Capture the cell that displays the provided text and extract its (X, Y) central coordinate. 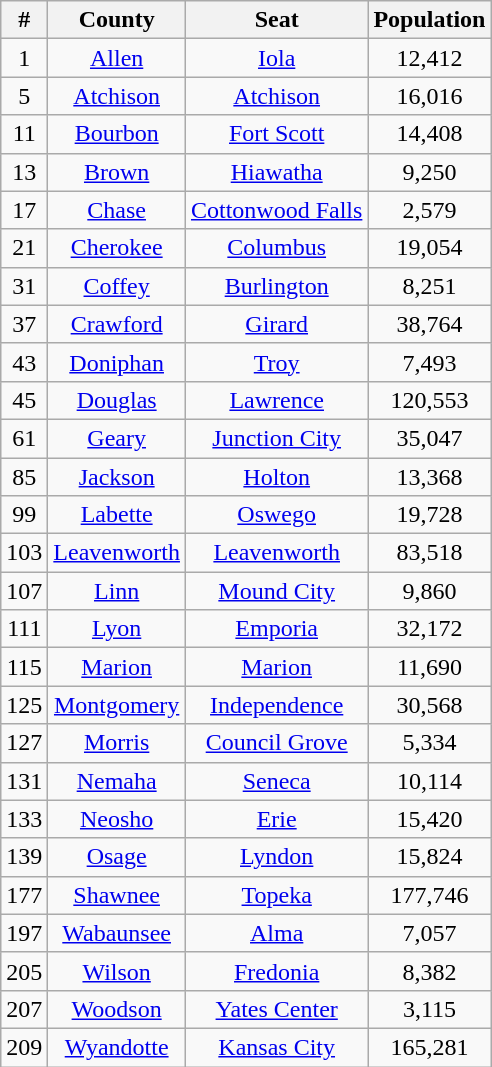
Population (430, 20)
Linn (117, 591)
Wyandotte (117, 1047)
Alma (276, 933)
Oswego (276, 515)
Kansas City (276, 1047)
12,412 (430, 58)
13 (24, 172)
17 (24, 210)
15,420 (430, 819)
32,172 (430, 629)
Coffey (117, 286)
16,016 (430, 96)
Shawnee (117, 895)
15,824 (430, 857)
Osage (117, 857)
Iola (276, 58)
5 (24, 96)
Jackson (117, 477)
Cherokee (117, 248)
Columbus (276, 248)
# (24, 20)
Yates Center (276, 1009)
11,690 (430, 667)
Neosho (117, 819)
35,047 (430, 438)
Montgomery (117, 705)
Girard (276, 324)
Nemaha (117, 781)
7,493 (430, 362)
Fort Scott (276, 134)
Geary (117, 438)
Doniphan (117, 362)
Allen (117, 58)
2,579 (430, 210)
165,281 (430, 1047)
177,746 (430, 895)
Emporia (276, 629)
8,382 (430, 971)
Mound City (276, 591)
Junction City (276, 438)
115 (24, 667)
Erie (276, 819)
120,553 (430, 400)
107 (24, 591)
14,408 (430, 134)
30,568 (430, 705)
Labette (117, 515)
37 (24, 324)
Woodson (117, 1009)
19,054 (430, 248)
19,728 (430, 515)
83,518 (430, 553)
103 (24, 553)
61 (24, 438)
Burlington (276, 286)
139 (24, 857)
177 (24, 895)
111 (24, 629)
207 (24, 1009)
45 (24, 400)
205 (24, 971)
1 (24, 58)
Troy (276, 362)
Lawrence (276, 400)
Fredonia (276, 971)
10,114 (430, 781)
Lyndon (276, 857)
3,115 (430, 1009)
31 (24, 286)
197 (24, 933)
Holton (276, 477)
Brown (117, 172)
Wabaunsee (117, 933)
85 (24, 477)
Crawford (117, 324)
38,764 (430, 324)
13,368 (430, 477)
127 (24, 743)
21 (24, 248)
Douglas (117, 400)
Cottonwood Falls (276, 210)
Seat (276, 20)
9,250 (430, 172)
Council Grove (276, 743)
Wilson (117, 971)
Topeka (276, 895)
Seneca (276, 781)
99 (24, 515)
Independence (276, 705)
133 (24, 819)
5,334 (430, 743)
209 (24, 1047)
11 (24, 134)
County (117, 20)
Chase (117, 210)
Bourbon (117, 134)
43 (24, 362)
9,860 (430, 591)
125 (24, 705)
8,251 (430, 286)
7,057 (430, 933)
Lyon (117, 629)
Morris (117, 743)
Hiawatha (276, 172)
131 (24, 781)
